Scan for the cell matching the given text and deliver its [X, Y] coordinate at center. 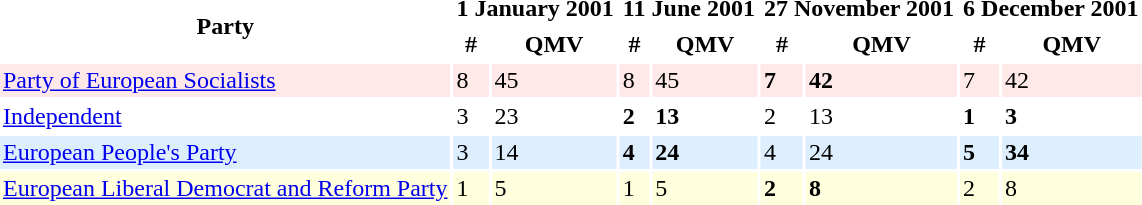
European People's Party [225, 152]
14 [554, 152]
34 [1072, 152]
Party of European Socialists [225, 80]
European Liberal Democrat and Reform Party [225, 188]
23 [554, 116]
Independent [225, 116]
